Locate the cell with the specified text and output its (X, Y) center coordinate. 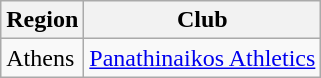
Region (42, 20)
Athens (42, 58)
Panathinaikos Athletics (202, 58)
Club (202, 20)
